Scan for the cell matching the given text and deliver its (x, y) coordinate at center. 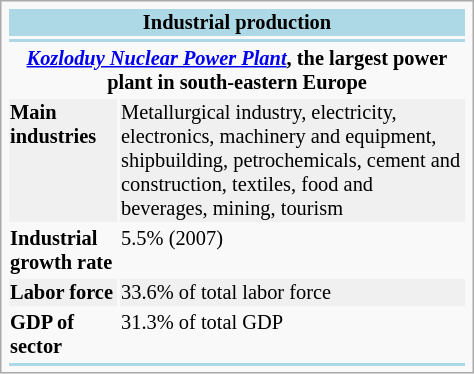
33.6% of total labor force (293, 292)
Kozloduy Nuclear Power Plant, the largest power plant in south-eastern Europe (238, 70)
31.3% of total GDP (293, 334)
Labor force (63, 292)
Main industries (63, 160)
GDP of sector (63, 334)
5.5% (2007) (293, 250)
Industrial production (238, 22)
Industrial growth rate (63, 250)
